Determine the [x, y] coordinate at the center of the cell enclosing the given text.  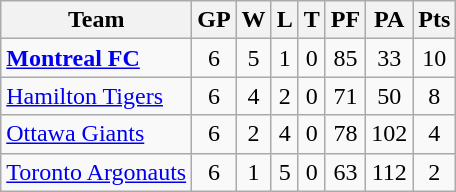
Team [96, 20]
T [312, 20]
Hamilton Tigers [96, 96]
Montreal FC [96, 58]
33 [390, 58]
8 [434, 96]
L [284, 20]
50 [390, 96]
Ottawa Giants [96, 134]
W [254, 20]
Toronto Argonauts [96, 172]
Pts [434, 20]
PA [390, 20]
GP [214, 20]
10 [434, 58]
85 [345, 58]
102 [390, 134]
112 [390, 172]
71 [345, 96]
78 [345, 134]
PF [345, 20]
63 [345, 172]
